Extract the [x, y] coordinate from the center of the cell holding the provided text.  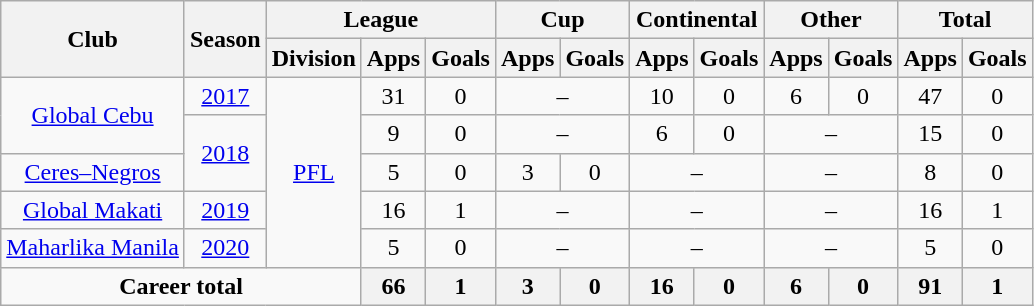
Division [314, 58]
31 [393, 96]
8 [930, 172]
Season [225, 39]
Career total [182, 286]
15 [930, 134]
9 [393, 134]
Cup [562, 20]
Global Cebu [93, 115]
47 [930, 96]
66 [393, 286]
Total [965, 20]
PFL [314, 172]
2017 [225, 96]
Other [831, 20]
League [380, 20]
2018 [225, 153]
2020 [225, 248]
91 [930, 286]
Maharlika Manila [93, 248]
Club [93, 39]
Global Makati [93, 210]
Ceres–Negros [93, 172]
2019 [225, 210]
Continental [697, 20]
10 [662, 96]
